Search for the cell housing the specified text and yield its (X, Y) center coordinate. 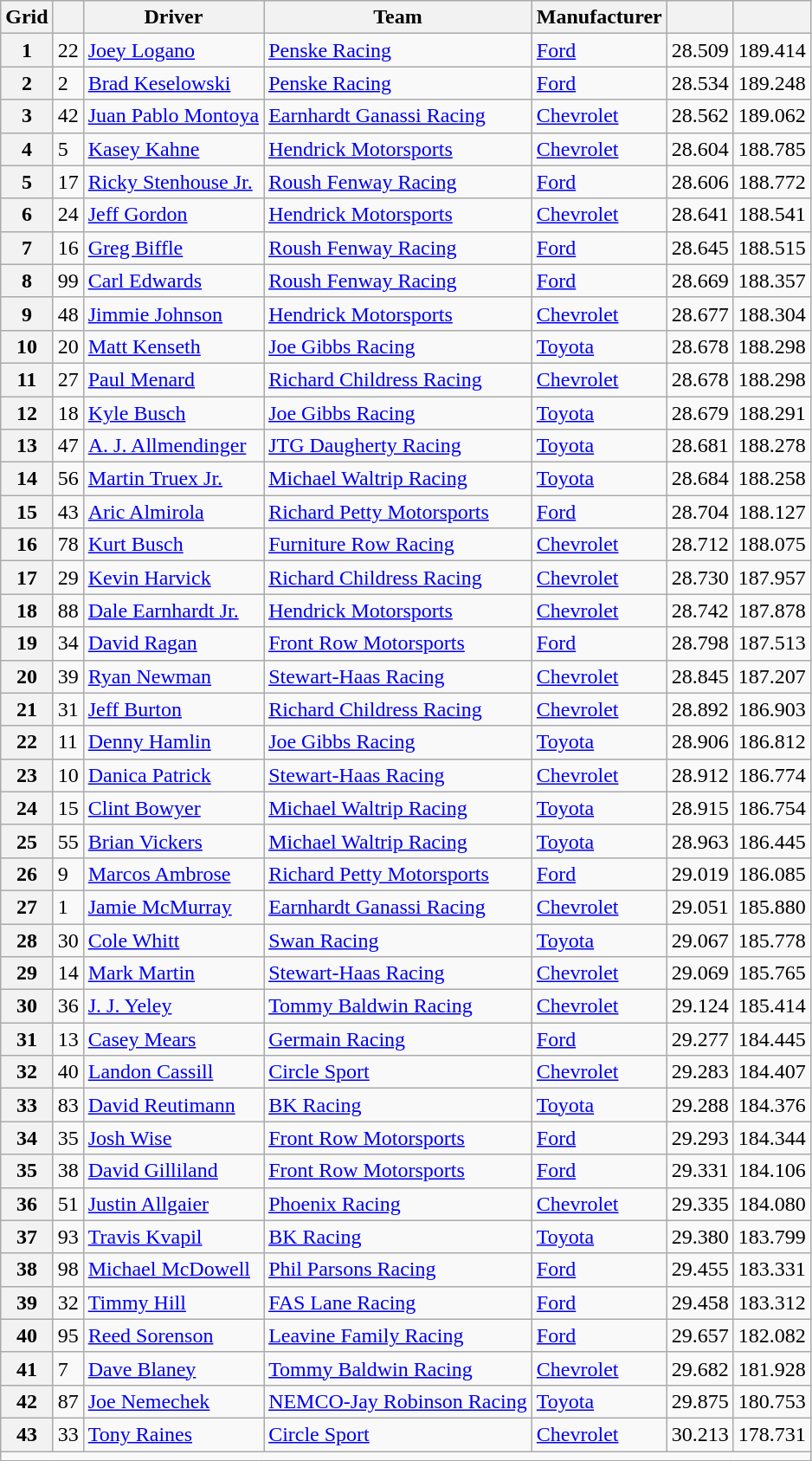
Kasey Kahne (173, 149)
185.880 (772, 907)
Driver (173, 17)
26 (27, 874)
Danica Patrick (173, 775)
David Reutimann (173, 1105)
98 (68, 1270)
Kevin Harvick (173, 578)
28.534 (699, 83)
187.207 (772, 676)
93 (68, 1237)
28.704 (699, 512)
NEMCO-Jay Robinson Racing (398, 1401)
28 (27, 940)
23 (27, 775)
Mark Martin (173, 973)
29.277 (699, 1039)
Ryan Newman (173, 676)
29.875 (699, 1401)
83 (68, 1105)
28.677 (699, 314)
183.799 (772, 1237)
29.331 (699, 1171)
J. J. Yeley (173, 1006)
186.774 (772, 775)
David Gilliland (173, 1171)
28.684 (699, 479)
78 (68, 545)
28.604 (699, 149)
Kyle Busch (173, 413)
87 (68, 1401)
Landon Cassill (173, 1072)
184.445 (772, 1039)
186.812 (772, 742)
51 (68, 1204)
David Ragan (173, 643)
Marcos Ambrose (173, 874)
184.106 (772, 1171)
Furniture Row Racing (398, 545)
29.380 (699, 1237)
Leavine Family Racing (398, 1335)
Dale Earnhardt Jr. (173, 611)
Joey Logano (173, 50)
Dave Blaney (173, 1368)
178.731 (772, 1434)
28.730 (699, 578)
185.414 (772, 1006)
28.669 (699, 281)
189.414 (772, 50)
188.258 (772, 479)
188.291 (772, 413)
28.606 (699, 182)
29.067 (699, 940)
37 (27, 1237)
47 (68, 446)
Ricky Stenhouse Jr. (173, 182)
187.878 (772, 611)
Reed Sorenson (173, 1335)
Jimmie Johnson (173, 314)
184.376 (772, 1105)
Matt Kenseth (173, 346)
29.069 (699, 973)
99 (68, 281)
186.754 (772, 808)
Martin Truex Jr. (173, 479)
Casey Mears (173, 1039)
188.075 (772, 545)
Cole Whitt (173, 940)
29.124 (699, 1006)
4 (27, 149)
Travis Kvapil (173, 1237)
12 (27, 413)
28.562 (699, 116)
Swan Racing (398, 940)
188.357 (772, 281)
29.682 (699, 1368)
Denny Hamlin (173, 742)
188.127 (772, 512)
188.785 (772, 149)
Timmy Hill (173, 1303)
28.712 (699, 545)
Germain Racing (398, 1039)
184.344 (772, 1138)
186.085 (772, 874)
Justin Allgaier (173, 1204)
29.455 (699, 1270)
Jeff Burton (173, 709)
28.509 (699, 50)
95 (68, 1335)
28.645 (699, 248)
Jamie McMurray (173, 907)
19 (27, 643)
188.772 (772, 182)
Josh Wise (173, 1138)
6 (27, 215)
Kurt Busch (173, 545)
Grid (27, 17)
3 (27, 116)
28.963 (699, 841)
29.288 (699, 1105)
30.213 (699, 1434)
JTG Daugherty Racing (398, 446)
FAS Lane Racing (398, 1303)
21 (27, 709)
28.906 (699, 742)
28.681 (699, 446)
29.293 (699, 1138)
A. J. Allmendinger (173, 446)
Phoenix Racing (398, 1204)
182.082 (772, 1335)
189.248 (772, 83)
Jeff Gordon (173, 215)
56 (68, 479)
Paul Menard (173, 379)
28.679 (699, 413)
28.915 (699, 808)
28.798 (699, 643)
186.445 (772, 841)
Carl Edwards (173, 281)
185.778 (772, 940)
187.957 (772, 578)
88 (68, 611)
Team (398, 17)
55 (68, 841)
29.458 (699, 1303)
25 (27, 841)
188.515 (772, 248)
Brian Vickers (173, 841)
Greg Biffle (173, 248)
Aric Almirola (173, 512)
185.765 (772, 973)
29.335 (699, 1204)
181.928 (772, 1368)
29.283 (699, 1072)
Phil Parsons Racing (398, 1270)
189.062 (772, 116)
187.513 (772, 643)
41 (27, 1368)
Joe Nemechek (173, 1401)
188.304 (772, 314)
Michael McDowell (173, 1270)
28.912 (699, 775)
28.845 (699, 676)
Brad Keselowski (173, 83)
184.080 (772, 1204)
184.407 (772, 1072)
183.312 (772, 1303)
8 (27, 281)
180.753 (772, 1401)
29.657 (699, 1335)
48 (68, 314)
Manufacturer (599, 17)
28.892 (699, 709)
188.541 (772, 215)
Clint Bowyer (173, 808)
188.278 (772, 446)
29.019 (699, 874)
183.331 (772, 1270)
29.051 (699, 907)
Juan Pablo Montoya (173, 116)
28.641 (699, 215)
186.903 (772, 709)
28.742 (699, 611)
Tony Raines (173, 1434)
